From the cell containing the given text, extract its center point as [x, y] coordinate. 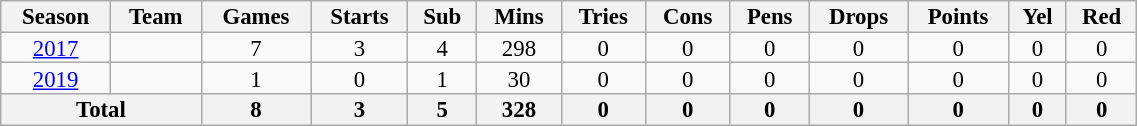
2019 [56, 78]
Team [156, 16]
Total [101, 110]
30 [520, 78]
Drops [858, 16]
Cons [688, 16]
Tries [603, 16]
Starts [360, 16]
Sub [442, 16]
Season [56, 16]
Mins [520, 16]
Games [256, 16]
328 [520, 110]
4 [442, 48]
8 [256, 110]
298 [520, 48]
Points [958, 16]
Pens [770, 16]
2017 [56, 48]
5 [442, 110]
Red [1101, 16]
Yel [1037, 16]
7 [256, 48]
